Extract the (x, y) coordinate from the center of the cell holding the provided text.  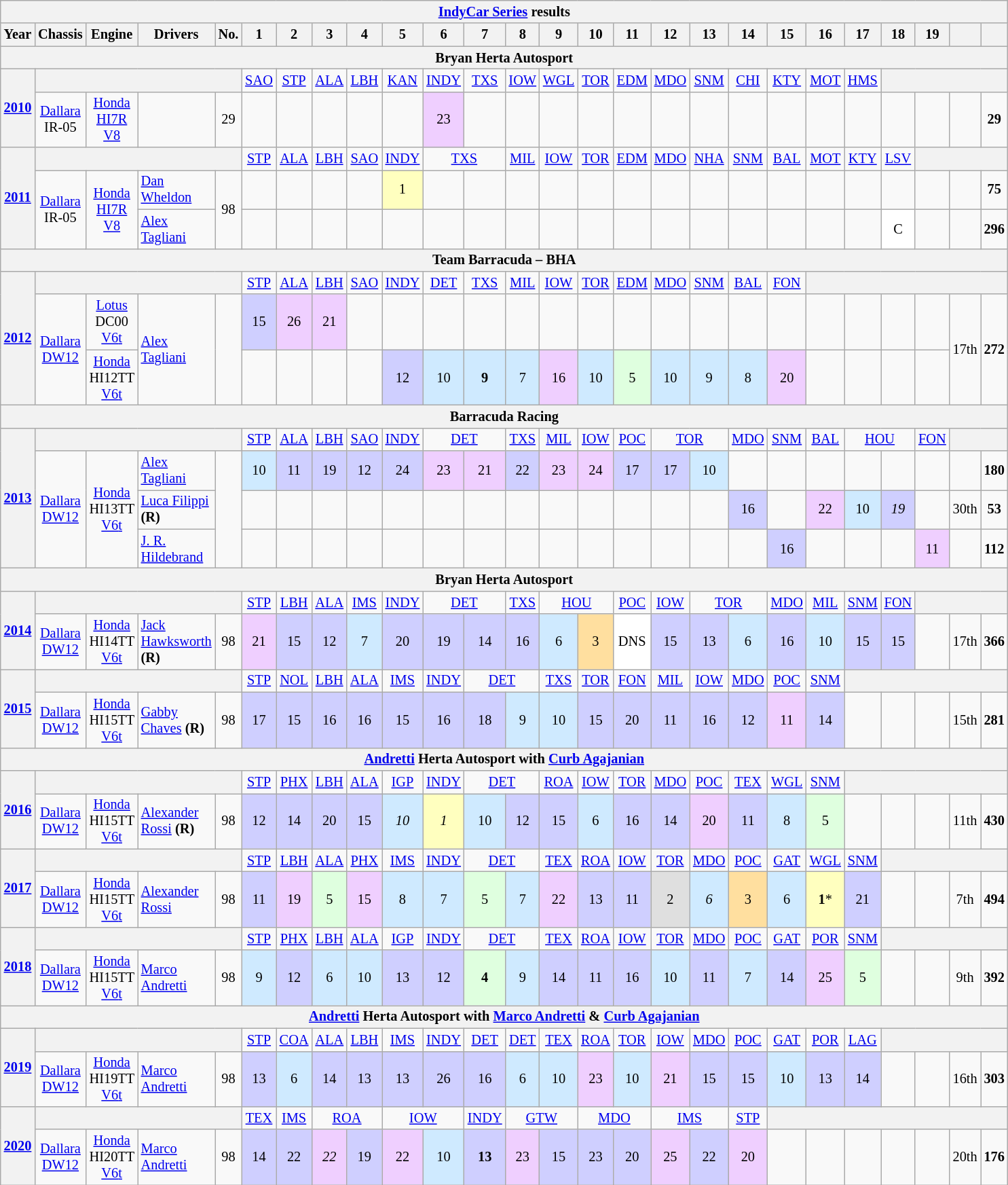
112 (994, 549)
2016 (18, 809)
392 (994, 978)
2014 (18, 630)
LSV (898, 159)
COA (295, 1040)
Honda HI14TT V6t (112, 642)
DNS (633, 642)
30th (965, 509)
2015 (18, 708)
No. (229, 35)
2017 (18, 888)
20th (965, 1157)
75 (994, 189)
LAG (863, 1040)
2019 (18, 1068)
Honda HI20TT V6t (112, 1157)
NHA (709, 159)
KAN (403, 80)
Gabby Chaves (R) (176, 720)
Alexander Rossi (176, 899)
2020 (18, 1145)
272 (994, 349)
Alexander Rossi (R) (176, 821)
2012 (18, 338)
Jack Hawksworth (R) (176, 642)
296 (994, 229)
2010 (18, 107)
366 (994, 642)
Barracuda Racing (504, 416)
Honda HI13TT V6t (112, 509)
Lotus DC00 V6t (112, 322)
2013 (18, 498)
15th (965, 720)
180 (994, 471)
GTW (542, 1118)
NOL (295, 680)
Honda HI19TT V6t (112, 1079)
Team Barracuda – BHA (504, 260)
Chassis (60, 35)
Andretti Herta Autosport with Curb Agajanian (504, 759)
Luca Filippi (R) (176, 509)
53 (994, 509)
Year (18, 35)
2011 (18, 198)
Engine (112, 35)
C (898, 229)
9th (965, 978)
11th (965, 821)
Andretti Herta Autosport with Marco Andretti & Curb Agajanian (504, 1017)
Dan Wheldon (176, 189)
7th (965, 899)
J. R. Hildebrand (176, 549)
176 (994, 1157)
CHI (748, 80)
303 (994, 1079)
IndyCar Series results (504, 12)
Drivers (176, 35)
281 (994, 720)
494 (994, 899)
430 (994, 821)
16th (965, 1079)
2018 (18, 966)
Honda HI12TT V6t (112, 378)
1* (825, 899)
HMS (863, 80)
